For the text-containing cell, return its midpoint in [X, Y] coordinate format. 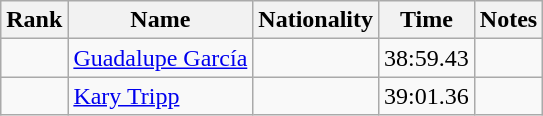
Name [160, 20]
Time [427, 20]
Rank [34, 20]
Nationality [316, 20]
38:59.43 [427, 58]
Notes [508, 20]
Guadalupe García [160, 58]
39:01.36 [427, 96]
Kary Tripp [160, 96]
